Detect which cell encompasses the target text, then output its [x, y] center coordinate. 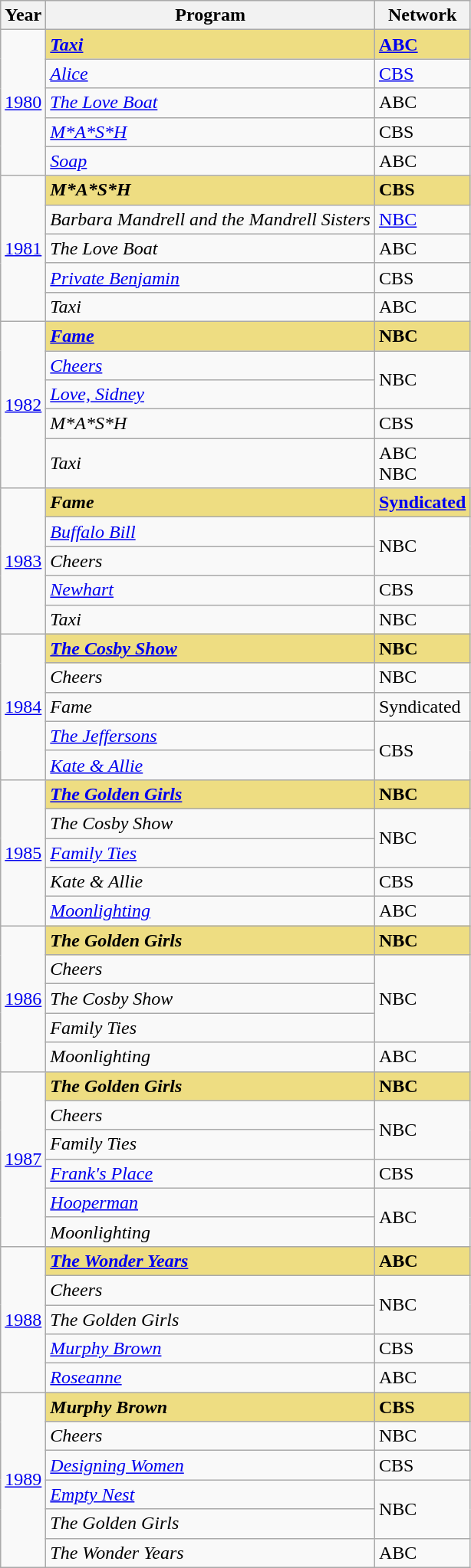
Empty Nest [210, 1494]
The Jeffersons [210, 736]
1987 [23, 1159]
Love, Sidney [210, 395]
1984 [23, 707]
Frank's Place [210, 1173]
1982 [23, 405]
Network [422, 15]
Private Benjamin [210, 277]
1985 [23, 852]
Year [23, 15]
Newhart [210, 590]
1980 [23, 103]
Hooperman [210, 1202]
1988 [23, 1319]
Designing Women [210, 1465]
1983 [23, 561]
Barbara Mandrell and the Mandrell Sisters [210, 219]
Program [210, 15]
Soap [210, 161]
1981 [23, 248]
Roseanne [210, 1378]
1989 [23, 1480]
1986 [23, 999]
ABCNBC [422, 463]
Alice [210, 74]
Buffalo Bill [210, 532]
